Detect which cell encompasses the target text, then output its [X, Y] center coordinate. 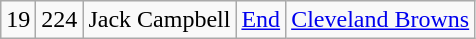
Cleveland Browns [380, 20]
Jack Campbell [160, 20]
224 [60, 20]
19 [18, 20]
End [261, 20]
